Capture the cell that displays the provided text and extract its (x, y) central coordinate. 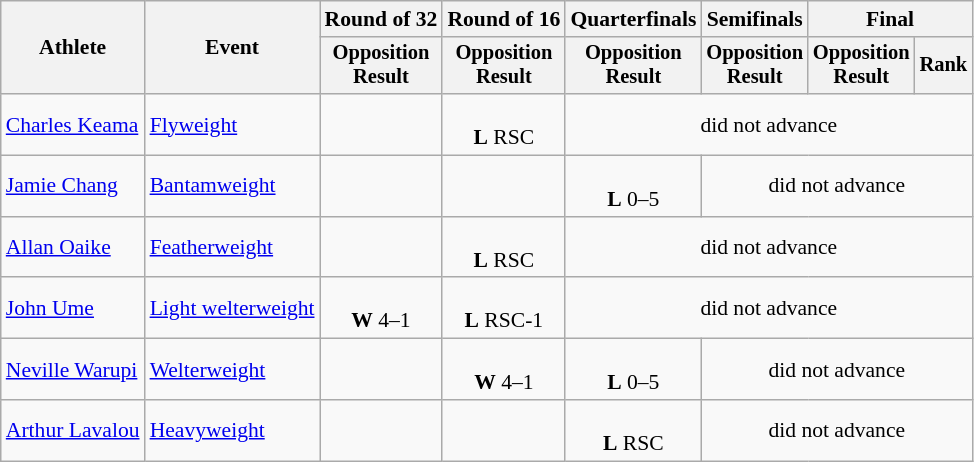
Neville Warupi (73, 370)
Quarterfinals (633, 19)
Rank (944, 66)
Flyweight (232, 124)
Final (890, 19)
Featherweight (232, 248)
John Ume (73, 308)
Arthur Lavalou (73, 430)
Welterweight (232, 370)
Jamie Chang (73, 186)
Charles Keama (73, 124)
Round of 32 (382, 19)
L RSC-1 (504, 308)
Event (232, 48)
Semifinals (754, 19)
Athlete (73, 48)
Light welterweight (232, 308)
Heavyweight (232, 430)
Allan Oaike (73, 248)
Bantamweight (232, 186)
Round of 16 (504, 19)
